Output the [X, Y] coordinate of the center of the cell containing the given text.  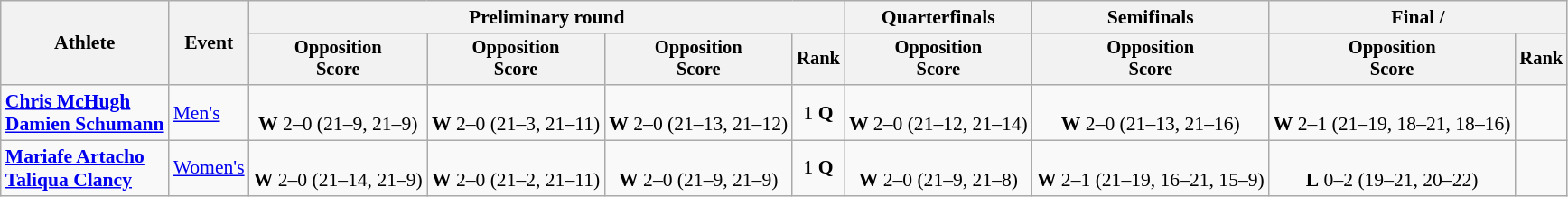
W 2–0 (21–14, 21–9) [338, 168]
Preliminary round [547, 17]
W 2–0 (21–2, 21–11) [516, 168]
Athlete [85, 43]
Final / [1418, 17]
Women's [210, 168]
L 0–2 (19–21, 20–22) [1393, 168]
Mariafe ArtachoTaliqua Clancy [85, 168]
W 2–0 (21–3, 21–11) [516, 112]
W 2–0 (21–12, 21–14) [938, 112]
Semifinals [1151, 17]
W 2–0 (21–13, 21–16) [1151, 112]
W 2–1 (21–19, 16–21, 15–9) [1151, 168]
W 2–1 (21–19, 18–21, 18–16) [1393, 112]
W 2–0 (21–9, 21–8) [938, 168]
Event [210, 43]
W 2–0 (21–13, 21–12) [698, 112]
Chris McHughDamien Schumann [85, 112]
Quarterfinals [938, 17]
Men's [210, 112]
